Return (X, Y) of the center of cell containing provided text 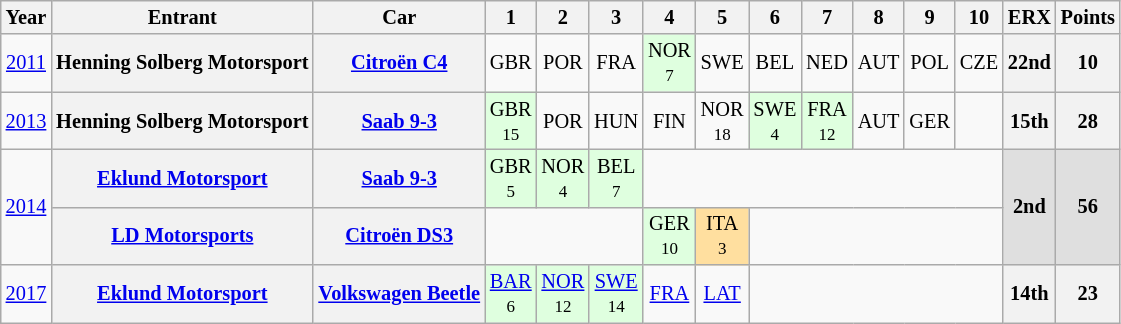
NOR7 (670, 63)
CZE (979, 63)
5 (722, 17)
1 (511, 17)
SWE (722, 63)
Car (398, 17)
FRA12 (827, 121)
LD Motorsports (182, 236)
2 (564, 17)
2017 (26, 294)
23 (1088, 294)
Year (26, 17)
LAT (722, 294)
GBR5 (511, 178)
BEL (774, 63)
NOR4 (564, 178)
NOR12 (564, 294)
Volkswagen Beetle (398, 294)
BAR6 (511, 294)
GER (929, 121)
2nd (1030, 206)
SWE4 (774, 121)
Points (1088, 17)
28 (1088, 121)
Citroën DS3 (398, 236)
SWE14 (616, 294)
6 (774, 17)
14th (1030, 294)
2014 (26, 206)
HUN (616, 121)
ERX (1030, 17)
ITA3 (722, 236)
22nd (1030, 63)
4 (670, 17)
GBR (511, 63)
Entrant (182, 17)
GER10 (670, 236)
2013 (26, 121)
7 (827, 17)
NOR18 (722, 121)
8 (879, 17)
15th (1030, 121)
GBR15 (511, 121)
Citroën C4 (398, 63)
3 (616, 17)
BEL7 (616, 178)
56 (1088, 206)
FIN (670, 121)
POL (929, 63)
9 (929, 17)
2011 (26, 63)
NED (827, 63)
